Pinpoint the cell where the given text exists, returning its [x, y] midpoint coordinate. 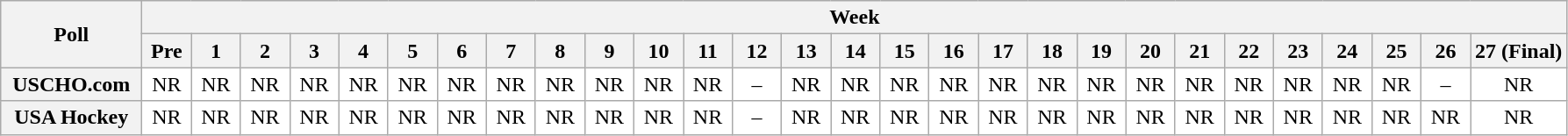
20 [1150, 51]
23 [1298, 51]
25 [1396, 51]
24 [1347, 51]
13 [806, 51]
USA Hockey [72, 118]
27 (Final) [1519, 51]
5 [412, 51]
7 [511, 51]
Week [855, 18]
26 [1445, 51]
USCHO.com [72, 84]
6 [462, 51]
16 [954, 51]
1 [216, 51]
18 [1052, 51]
17 [1003, 51]
Poll [72, 34]
10 [658, 51]
22 [1249, 51]
9 [609, 51]
21 [1199, 51]
14 [856, 51]
19 [1101, 51]
15 [905, 51]
3 [314, 51]
4 [363, 51]
2 [265, 51]
11 [707, 51]
12 [757, 51]
Pre [167, 51]
8 [560, 51]
